Detect which cell encompasses the target text, then output its [x, y] center coordinate. 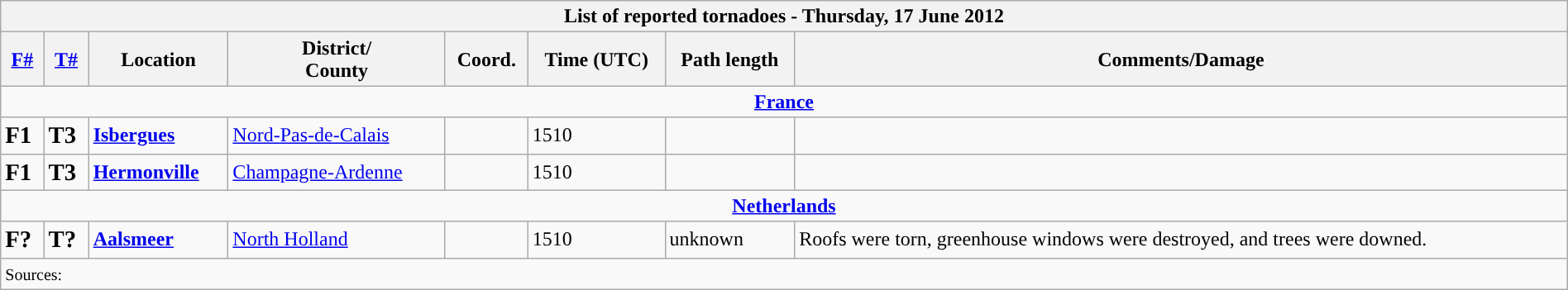
North Holland [337, 240]
Path length [729, 59]
Netherlands [784, 206]
Comments/Damage [1181, 59]
Time (UTC) [596, 59]
Hermonville [159, 172]
France [784, 102]
F# [22, 59]
Roofs were torn, greenhouse windows were destroyed, and trees were downed. [1181, 240]
Aalsmeer [159, 240]
Isbergues [159, 135]
Champagne-Ardenne [337, 172]
Location [159, 59]
T? [66, 240]
District/County [337, 59]
Sources: [784, 273]
T# [66, 59]
Nord-Pas-de-Calais [337, 135]
Coord. [486, 59]
List of reported tornadoes - Thursday, 17 June 2012 [784, 17]
unknown [729, 240]
F? [22, 240]
